Detect which cell encompasses the target text, then output its (x, y) center coordinate. 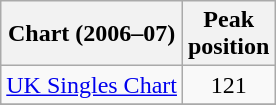
Chart (2006–07) (92, 34)
UK Singles Chart (92, 85)
Peakposition (228, 34)
121 (228, 85)
